Return [x, y] of the center of cell containing provided text 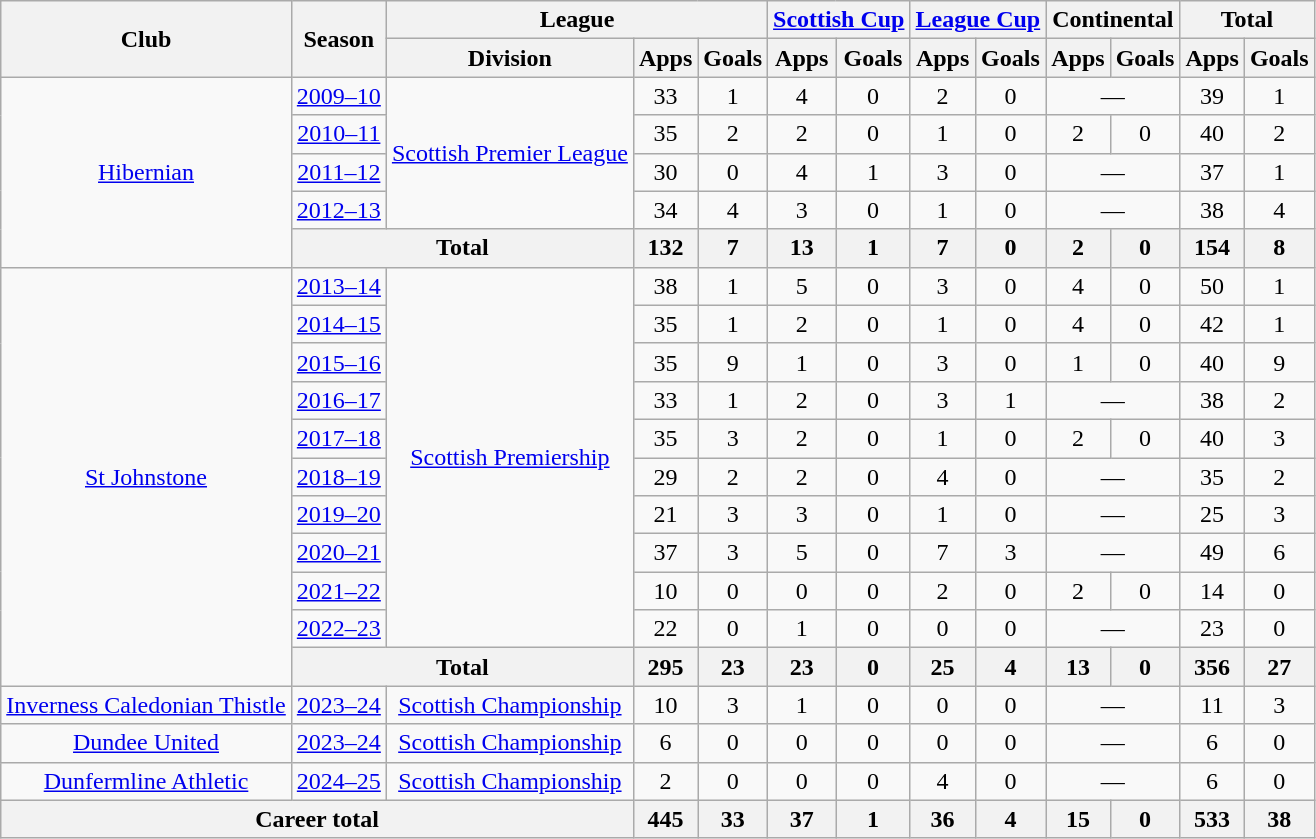
132 [665, 248]
39 [1212, 96]
356 [1212, 667]
154 [1212, 248]
2021–22 [338, 591]
Division [510, 58]
Inverness Caledonian Thistle [146, 705]
2015–16 [338, 362]
29 [665, 477]
League [576, 20]
50 [1212, 286]
36 [942, 819]
2017–18 [338, 438]
Scottish Premiership [510, 458]
2014–15 [338, 324]
2013–14 [338, 286]
League Cup [978, 20]
2012–13 [338, 210]
27 [1279, 667]
Continental [1113, 20]
2011–12 [338, 172]
Dundee United [146, 743]
8 [1279, 248]
2016–17 [338, 400]
34 [665, 210]
Career total [318, 819]
Club [146, 39]
14 [1212, 591]
2019–20 [338, 515]
22 [665, 629]
Dunfermline Athletic [146, 781]
49 [1212, 553]
2018–19 [338, 477]
15 [1078, 819]
11 [1212, 705]
30 [665, 172]
2009–10 [338, 96]
Scottish Premier League [510, 153]
2010–11 [338, 134]
42 [1212, 324]
21 [665, 515]
St Johnstone [146, 476]
533 [1212, 819]
Hibernian [146, 172]
Season [338, 39]
2020–21 [338, 553]
Scottish Cup [839, 20]
445 [665, 819]
295 [665, 667]
2024–25 [338, 781]
2022–23 [338, 629]
